Determine the (x, y) coordinate at the center of the cell enclosing the given text.  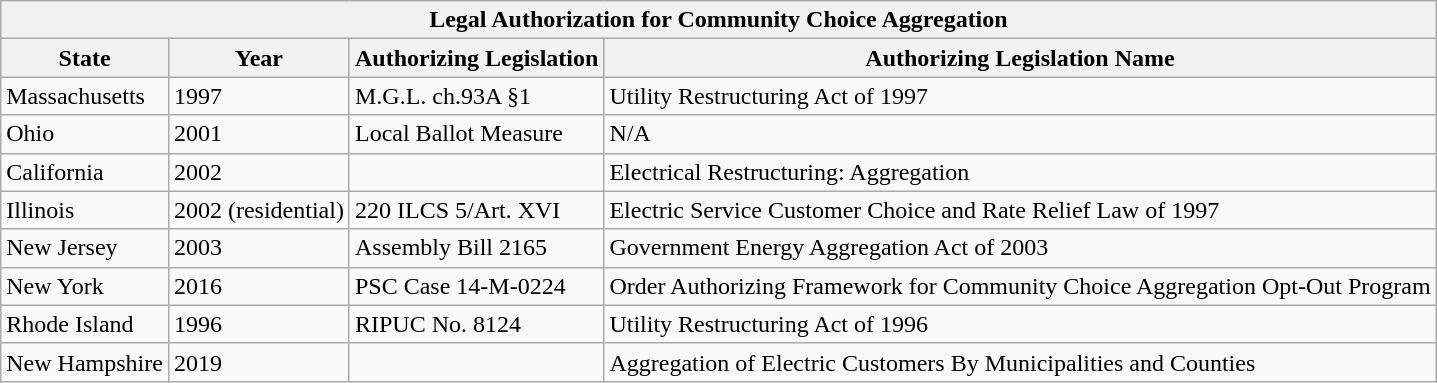
2003 (258, 248)
RIPUC No. 8124 (476, 324)
Legal Authorization for Community Choice Aggregation (718, 20)
Authorizing Legislation Name (1020, 58)
Year (258, 58)
Authorizing Legislation (476, 58)
Electrical Restructuring: Aggregation (1020, 172)
Ohio (85, 134)
Assembly Bill 2165 (476, 248)
California (85, 172)
Order Authorizing Framework for Community Choice Aggregation Opt-Out Program (1020, 286)
1997 (258, 96)
New York (85, 286)
2019 (258, 362)
N/A (1020, 134)
220 ILCS 5/Art. XVI (476, 210)
2002 (residential) (258, 210)
1996 (258, 324)
State (85, 58)
New Jersey (85, 248)
Massachusetts (85, 96)
M.G.L. ch.93A §1 (476, 96)
Illinois (85, 210)
Aggregation of Electric Customers By Municipalities and Counties (1020, 362)
Utility Restructuring Act of 1997 (1020, 96)
Rhode Island (85, 324)
2016 (258, 286)
Local Ballot Measure (476, 134)
2002 (258, 172)
PSC Case 14-M-0224 (476, 286)
Utility Restructuring Act of 1996 (1020, 324)
New Hampshire (85, 362)
Government Energy Aggregation Act of 2003 (1020, 248)
2001 (258, 134)
Electric Service Customer Choice and Rate Relief Law of 1997 (1020, 210)
